Identify which cell holds the provided text, then report its [x, y] central coordinate. 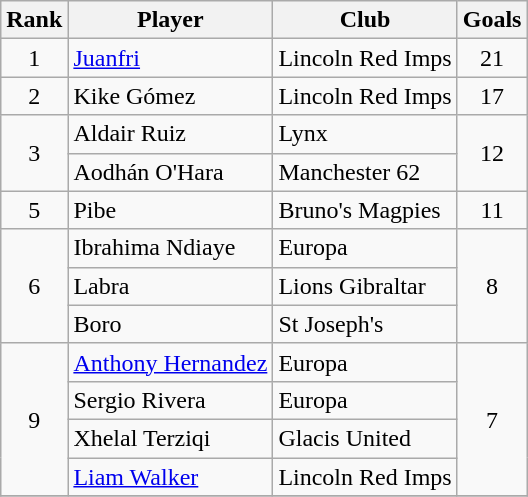
2 [34, 96]
1 [34, 58]
Sergio Rivera [170, 400]
Club [365, 20]
St Joseph's [365, 324]
Rank [34, 20]
Xhelal Terziqi [170, 438]
Aodhán O'Hara [170, 172]
Pibe [170, 210]
Boro [170, 324]
8 [492, 286]
Lions Gibraltar [365, 286]
7 [492, 419]
Aldair Ruiz [170, 134]
11 [492, 210]
Anthony Hernandez [170, 362]
Kike Gómez [170, 96]
17 [492, 96]
Player [170, 20]
Lynx [365, 134]
Liam Walker [170, 477]
Juanfri [170, 58]
21 [492, 58]
Goals [492, 20]
Manchester 62 [365, 172]
9 [34, 419]
Glacis United [365, 438]
Bruno's Magpies [365, 210]
6 [34, 286]
12 [492, 153]
Ibrahima Ndiaye [170, 248]
Labra [170, 286]
3 [34, 153]
5 [34, 210]
